Output the [x, y] coordinate of the center of the cell containing the given text.  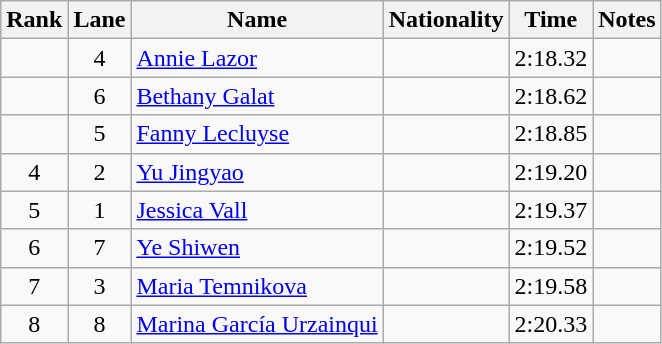
Bethany Galat [257, 96]
Name [257, 20]
3 [100, 286]
1 [100, 210]
2:19.20 [551, 172]
Yu Jingyao [257, 172]
Ye Shiwen [257, 248]
Time [551, 20]
Marina García Urzainqui [257, 324]
2:18.85 [551, 134]
2:20.33 [551, 324]
2:18.62 [551, 96]
Annie Lazor [257, 58]
2:19.58 [551, 286]
2 [100, 172]
2:19.37 [551, 210]
Fanny Lecluyse [257, 134]
Maria Temnikova [257, 286]
2:19.52 [551, 248]
Rank [34, 20]
Lane [100, 20]
Jessica Vall [257, 210]
Nationality [446, 20]
Notes [627, 20]
2:18.32 [551, 58]
